Pinpoint the cell where the given text exists, returning its [X, Y] midpoint coordinate. 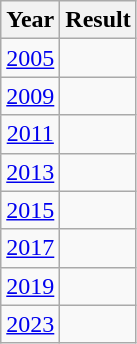
2009 [30, 96]
2017 [30, 248]
2019 [30, 286]
Year [30, 20]
2011 [30, 134]
2023 [30, 324]
2013 [30, 172]
2005 [30, 58]
2015 [30, 210]
Result [98, 20]
